From the cell containing the given text, extract its center point as (x, y) coordinate. 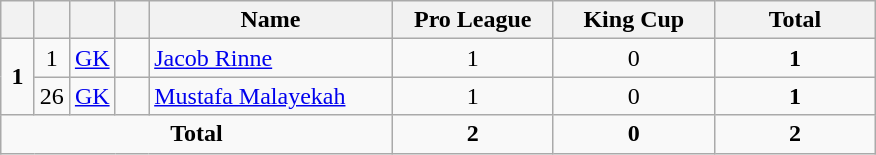
26 (52, 96)
King Cup (634, 20)
Jacob Rinne (271, 58)
Mustafa Malayekah (271, 96)
Pro League (472, 20)
Name (271, 20)
